For the text-containing cell, return its midpoint in [x, y] coordinate format. 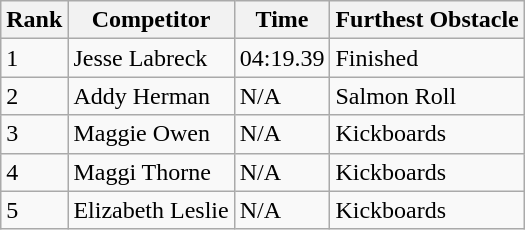
1 [34, 58]
04:19.39 [282, 58]
Elizabeth Leslie [151, 210]
2 [34, 96]
Salmon Roll [427, 96]
Addy Herman [151, 96]
Time [282, 20]
4 [34, 172]
Rank [34, 20]
Finished [427, 58]
3 [34, 134]
Jesse Labreck [151, 58]
Competitor [151, 20]
Maggie Owen [151, 134]
Maggi Thorne [151, 172]
Furthest Obstacle [427, 20]
5 [34, 210]
